Scan for the cell matching the given text and deliver its [X, Y] coordinate at center. 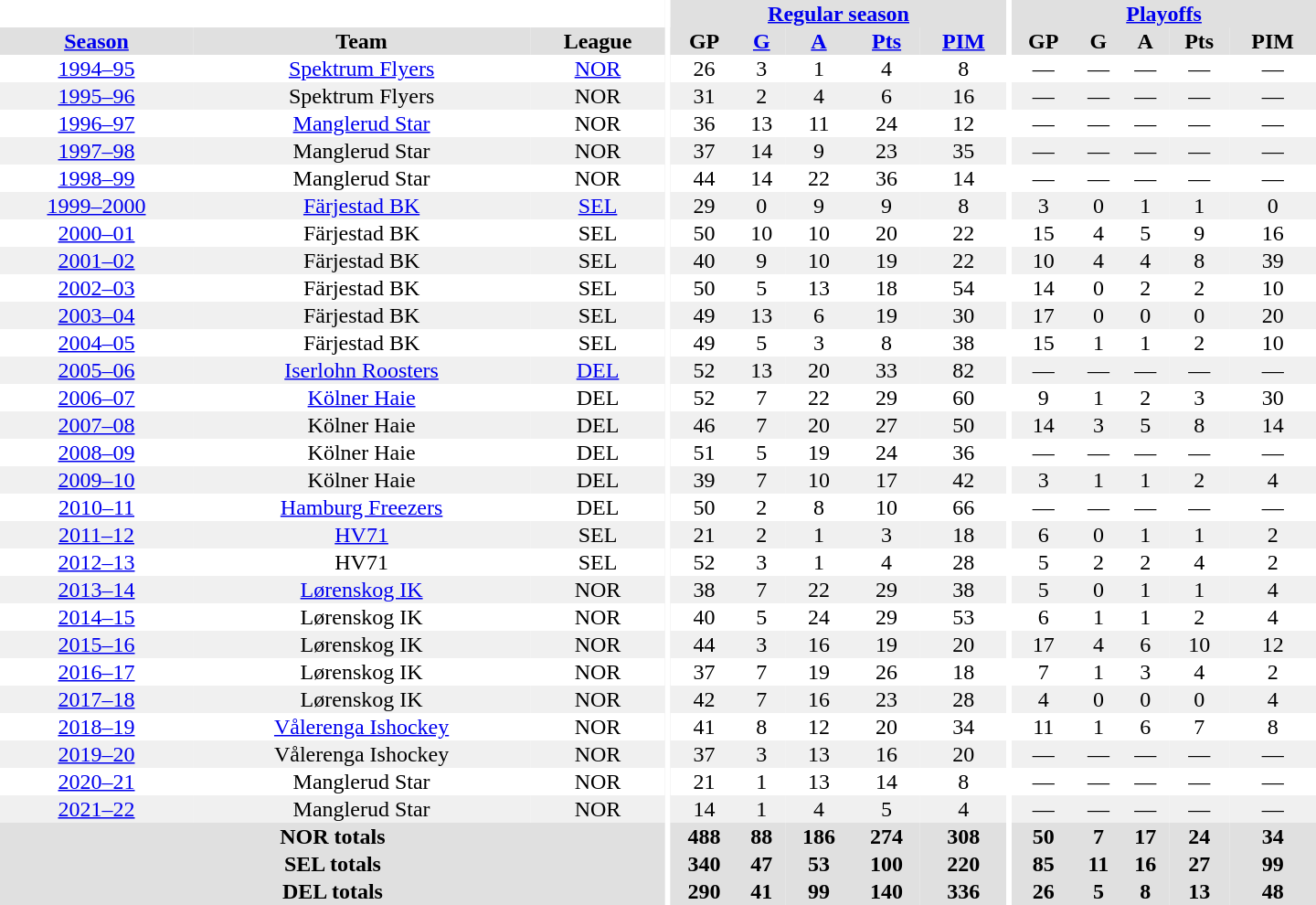
SEL totals [333, 864]
Season [97, 41]
2002–03 [97, 288]
2019–20 [97, 754]
48 [1272, 891]
Hamburg Freezers [362, 507]
2016–17 [97, 672]
2021–22 [97, 809]
488 [705, 836]
2015–16 [97, 644]
140 [886, 891]
2008–09 [97, 452]
46 [705, 425]
1997–98 [97, 151]
2011–12 [97, 535]
336 [963, 891]
Playoffs [1164, 14]
2020–21 [97, 782]
1998–99 [97, 178]
2001–02 [97, 261]
186 [819, 836]
33 [886, 370]
2009–10 [97, 480]
51 [705, 452]
Team [362, 41]
340 [705, 864]
1994–95 [97, 69]
82 [963, 370]
2006–07 [97, 398]
2012–13 [97, 562]
308 [963, 836]
1996–97 [97, 123]
47 [762, 864]
274 [886, 836]
2003–04 [97, 315]
100 [886, 864]
1999–2000 [97, 206]
2018–19 [97, 727]
2017–18 [97, 699]
1995–96 [97, 96]
290 [705, 891]
31 [705, 96]
66 [963, 507]
2013–14 [97, 590]
220 [963, 864]
Iserlohn Roosters [362, 370]
2005–06 [97, 370]
League [598, 41]
NOR totals [333, 836]
60 [963, 398]
DEL totals [333, 891]
54 [963, 288]
Regular season [839, 14]
35 [963, 151]
88 [762, 836]
2014–15 [97, 617]
2010–11 [97, 507]
85 [1044, 864]
2000–01 [97, 233]
2007–08 [97, 425]
2004–05 [97, 343]
